Output the [X, Y] coordinate of the center of the cell containing the given text.  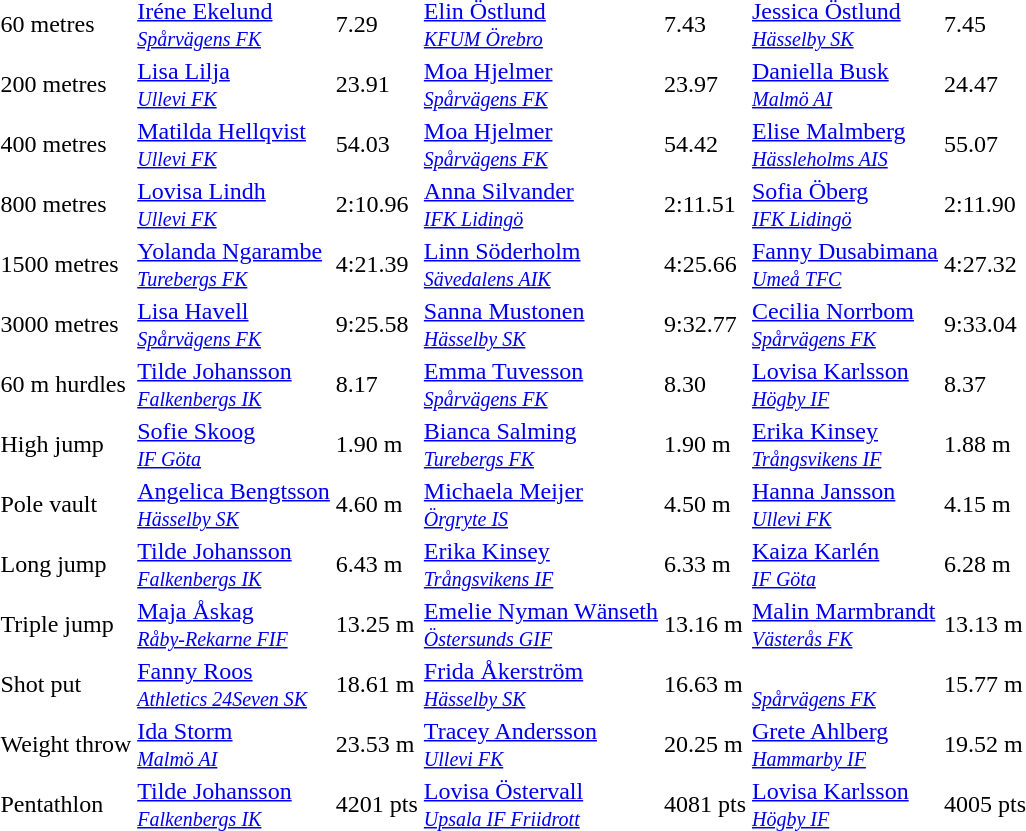
54.03 [376, 144]
54.42 [706, 144]
13.16 m [706, 624]
Sofia ÖbergIFK Lidingö [846, 204]
13.25 m [376, 624]
2:11.51 [706, 204]
4:25.66 [706, 264]
Linn SöderholmSävedalens AIK [540, 264]
23.53 m [376, 744]
Matilda HellqvistUllevi FK [234, 144]
6.33 m [706, 564]
Hanna JanssonUllevi FK [846, 504]
Sanna MustonenHässelby SK [540, 324]
Sofie SkoogIF Göta [234, 444]
4.60 m [376, 504]
Anna SilvanderIFK Lidingö [540, 204]
Lisa HavellSpårvägens FK [234, 324]
Frida ÅkerströmHässelby SK [540, 684]
6.43 m [376, 564]
Tracey AnderssonUllevi FK [540, 744]
2:10.96 [376, 204]
Daniella BuskMalmö AI [846, 84]
Fanny DusabimanaUmeå TFC [846, 264]
4.50 m [706, 504]
Elise MalmbergHässleholms AIS [846, 144]
Emma TuvessonSpårvägens FK [540, 384]
Angelica BengtssonHässelby SK [234, 504]
4:21.39 [376, 264]
18.61 m [376, 684]
Lovisa LindhUllevi FK [234, 204]
Ida StormMalmö AI [234, 744]
Malin MarmbrandtVästerås FK [846, 624]
20.25 m [706, 744]
Fanny RoosAthletics 24Seven SK [234, 684]
23.91 [376, 84]
Michaela MeijerÖrgryte IS [540, 504]
Spårvägens FK [846, 684]
23.97 [706, 84]
Bianca SalmingTurebergs FK [540, 444]
Maja ÅskagRåby-Rekarne FIF [234, 624]
9:25.58 [376, 324]
9:32.77 [706, 324]
16.63 m [706, 684]
Cecilia NorrbomSpårvägens FK [846, 324]
Grete AhlbergHammarby IF [846, 744]
Lisa LiljaUllevi FK [234, 84]
Yolanda NgarambeTurebergs FK [234, 264]
8.17 [376, 384]
Emelie Nyman WänsethÖstersunds GIF [540, 624]
Kaiza KarlénIF Göta [846, 564]
Lovisa KarlssonHögby IF [846, 384]
8.30 [706, 384]
